For the text-containing cell, return its midpoint in (X, Y) coordinate format. 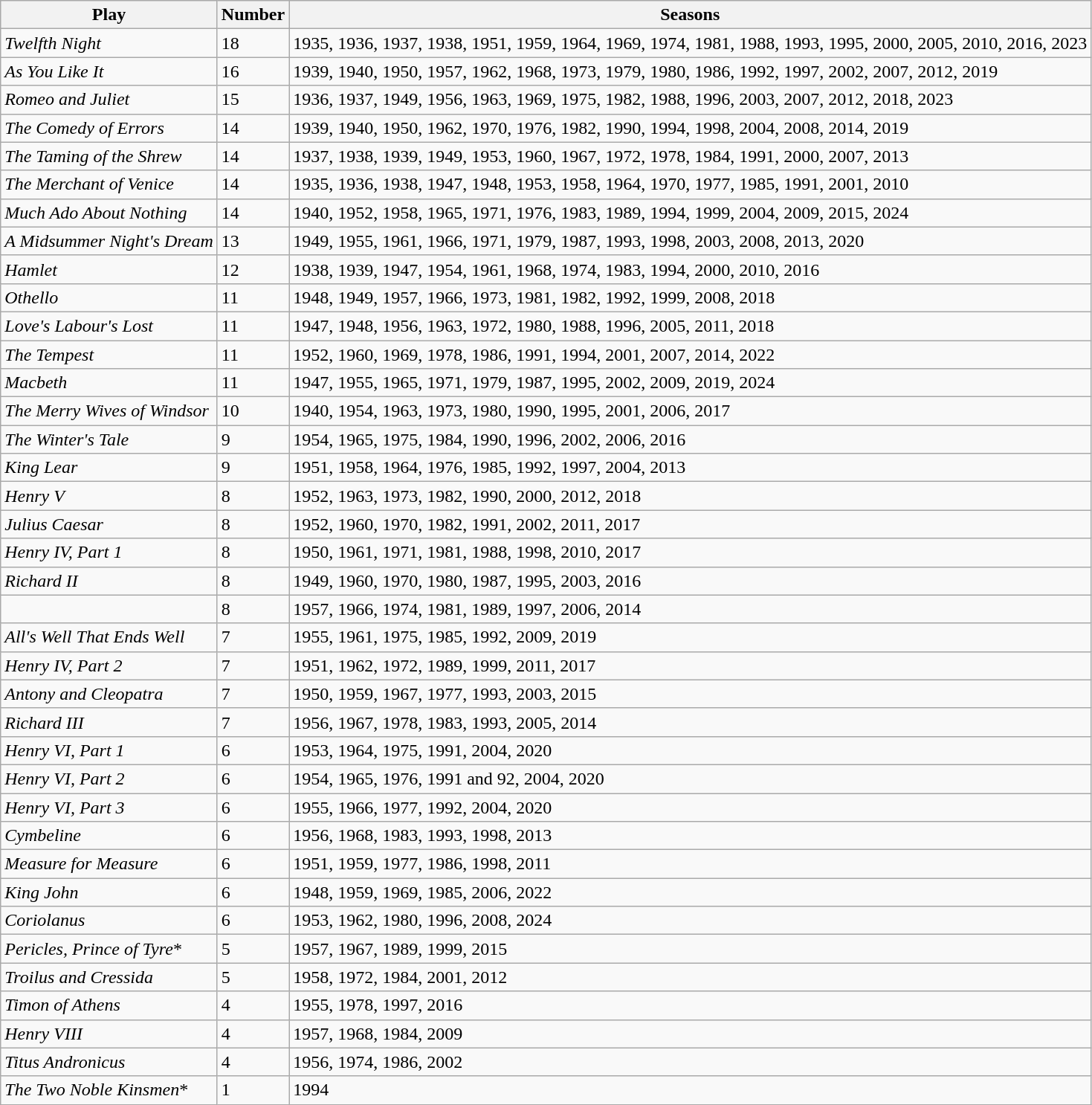
1949, 1955, 1961, 1966, 1971, 1979, 1987, 1993, 1998, 2003, 2008, 2013, 2020 (690, 241)
Antony and Cleopatra (109, 694)
1939, 1940, 1950, 1957, 1962, 1968, 1973, 1979, 1980, 1986, 1992, 1997, 2002, 2007, 2012, 2019 (690, 71)
The Comedy of Errors (109, 128)
1953, 1962, 1980, 1996, 2008, 2024 (690, 921)
1950, 1961, 1971, 1981, 1988, 1998, 2010, 2017 (690, 552)
1952, 1960, 1969, 1978, 1986, 1991, 1994, 2001, 2007, 2014, 2022 (690, 355)
1947, 1948, 1956, 1963, 1972, 1980, 1988, 1996, 2005, 2011, 2018 (690, 326)
1947, 1955, 1965, 1971, 1979, 1987, 1995, 2002, 2009, 2019, 2024 (690, 383)
Henry VI, Part 2 (109, 779)
1956, 1968, 1983, 1993, 1998, 2013 (690, 836)
Henry VIII (109, 1034)
Number (253, 15)
Much Ado About Nothing (109, 213)
Pericles, Prince of Tyre* (109, 949)
1957, 1967, 1989, 1999, 2015 (690, 949)
13 (253, 241)
1940, 1952, 1958, 1965, 1971, 1976, 1983, 1989, 1994, 1999, 2004, 2009, 2015, 2024 (690, 213)
1 (253, 1090)
King John (109, 892)
Henry VI, Part 1 (109, 750)
Richard II (109, 581)
As You Like It (109, 71)
1957, 1968, 1984, 2009 (690, 1034)
The Merry Wives of Windsor (109, 411)
1951, 1962, 1972, 1989, 1999, 2011, 2017 (690, 666)
1958, 1972, 1984, 2001, 2012 (690, 977)
1956, 1974, 1986, 2002 (690, 1062)
Julius Caesar (109, 524)
Seasons (690, 15)
Titus Andronicus (109, 1062)
Play (109, 15)
Hamlet (109, 269)
1935, 1936, 1937, 1938, 1951, 1959, 1964, 1969, 1974, 1981, 1988, 1993, 1995, 2000, 2005, 2010, 2016, 2023 (690, 43)
12 (253, 269)
1957, 1966, 1974, 1981, 1989, 1997, 2006, 2014 (690, 609)
1951, 1959, 1977, 1986, 1998, 2011 (690, 864)
1953, 1964, 1975, 1991, 2004, 2020 (690, 750)
The Two Noble Kinsmen* (109, 1090)
Henry VI, Part 3 (109, 807)
15 (253, 100)
1938, 1939, 1947, 1954, 1961, 1968, 1974, 1983, 1994, 2000, 2010, 2016 (690, 269)
1948, 1949, 1957, 1966, 1973, 1981, 1982, 1992, 1999, 2008, 2018 (690, 297)
10 (253, 411)
16 (253, 71)
The Taming of the Shrew (109, 156)
18 (253, 43)
1935, 1936, 1938, 1947, 1948, 1953, 1958, 1964, 1970, 1977, 1985, 1991, 2001, 2010 (690, 184)
1952, 1963, 1973, 1982, 1990, 2000, 2012, 2018 (690, 496)
1948, 1959, 1969, 1985, 2006, 2022 (690, 892)
1956, 1967, 1978, 1983, 1993, 2005, 2014 (690, 722)
The Winter's Tale (109, 439)
1954, 1965, 1976, 1991 and 92, 2004, 2020 (690, 779)
1955, 1978, 1997, 2016 (690, 1005)
Henry V (109, 496)
1954, 1965, 1975, 1984, 1990, 1996, 2002, 2006, 2016 (690, 439)
1950, 1959, 1967, 1977, 1993, 2003, 2015 (690, 694)
1949, 1960, 1970, 1980, 1987, 1995, 2003, 2016 (690, 581)
The Tempest (109, 355)
Cymbeline (109, 836)
1937, 1938, 1939, 1949, 1953, 1960, 1967, 1972, 1978, 1984, 1991, 2000, 2007, 2013 (690, 156)
1952, 1960, 1970, 1982, 1991, 2002, 2011, 2017 (690, 524)
Twelfth Night (109, 43)
1940, 1954, 1963, 1973, 1980, 1990, 1995, 2001, 2006, 2017 (690, 411)
Henry IV, Part 1 (109, 552)
1994 (690, 1090)
Troilus and Cressida (109, 977)
A Midsummer Night's Dream (109, 241)
Romeo and Juliet (109, 100)
All's Well That Ends Well (109, 637)
Othello (109, 297)
Timon of Athens (109, 1005)
King Lear (109, 468)
Macbeth (109, 383)
1955, 1961, 1975, 1985, 1992, 2009, 2019 (690, 637)
Coriolanus (109, 921)
Richard III (109, 722)
1939, 1940, 1950, 1962, 1970, 1976, 1982, 1990, 1994, 1998, 2004, 2008, 2014, 2019 (690, 128)
1951, 1958, 1964, 1976, 1985, 1992, 1997, 2004, 2013 (690, 468)
The Merchant of Venice (109, 184)
1936, 1937, 1949, 1956, 1963, 1969, 1975, 1982, 1988, 1996, 2003, 2007, 2012, 2018, 2023 (690, 100)
Henry IV, Part 2 (109, 666)
1955, 1966, 1977, 1992, 2004, 2020 (690, 807)
Measure for Measure (109, 864)
Love's Labour's Lost (109, 326)
